Find where the given text appears and provide that cell's center as [X, Y] coordinate. 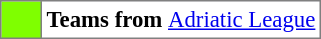
Teams from Adriatic League [180, 20]
